Pinpoint the cell where the given text exists, returning its [X, Y] midpoint coordinate. 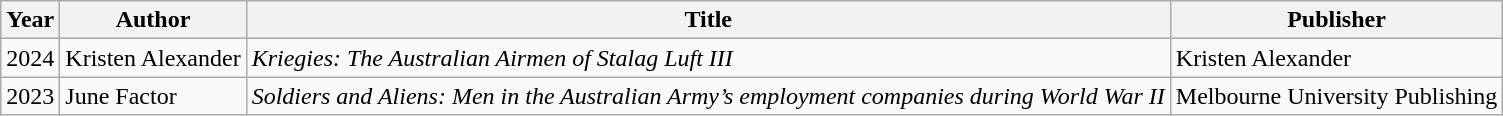
Title [708, 20]
Kriegies: The Australian Airmen of Stalag Luft III [708, 58]
Year [30, 20]
June Factor [153, 96]
2024 [30, 58]
2023 [30, 96]
Soldiers and Aliens: Men in the Australian Army’s employment companies during World War II [708, 96]
Author [153, 20]
Melbourne University Publishing [1336, 96]
Publisher [1336, 20]
